Detect which cell encompasses the target text, then output its (x, y) center coordinate. 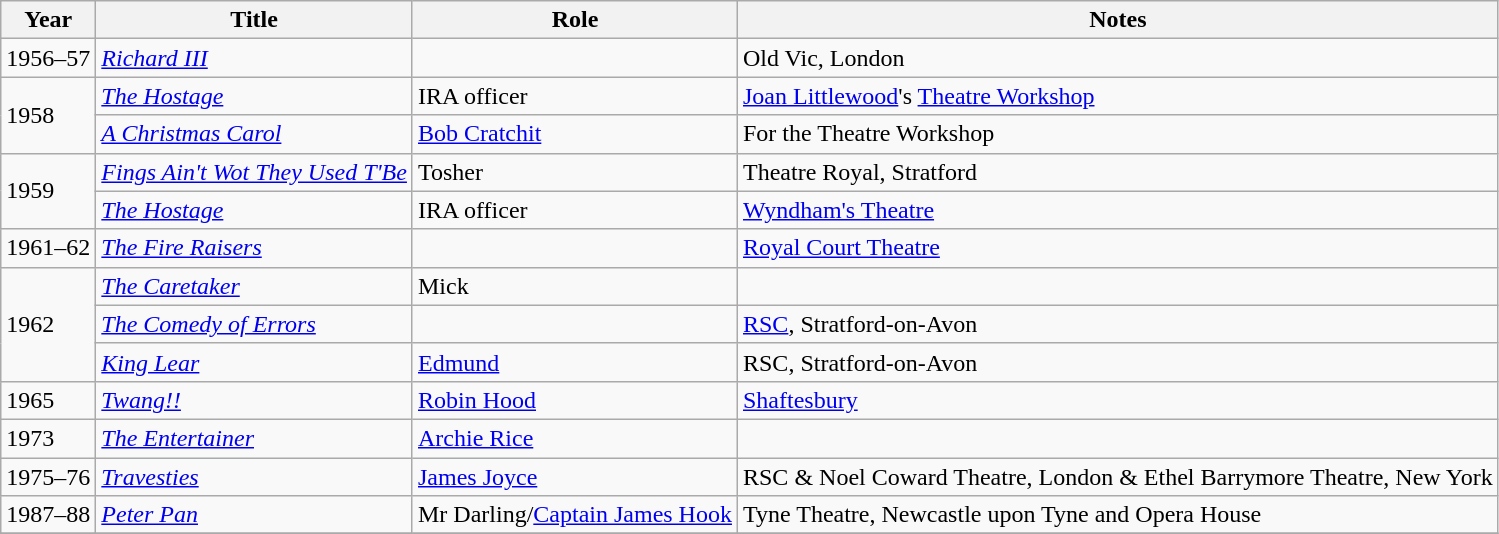
King Lear (254, 362)
Twang!! (254, 400)
Bob Cratchit (574, 134)
Theatre Royal, Stratford (1118, 172)
1987–88 (48, 515)
Peter Pan (254, 515)
Year (48, 20)
1958 (48, 115)
Travesties (254, 477)
For the Theatre Workshop (1118, 134)
The Comedy of Errors (254, 324)
Fings Ain't Wot They Used T'Be (254, 172)
The Fire Raisers (254, 248)
Mick (574, 286)
1962 (48, 324)
James Joyce (574, 477)
1959 (48, 191)
1973 (48, 438)
1961–62 (48, 248)
1965 (48, 400)
Edmund (574, 362)
The Entertainer (254, 438)
Robin Hood (574, 400)
Old Vic, London (1118, 58)
Wyndham's Theatre (1118, 210)
Tyne Theatre, Newcastle upon Tyne and Opera House (1118, 515)
The Caretaker (254, 286)
Mr Darling/Captain James Hook (574, 515)
A Christmas Carol (254, 134)
RSC & Noel Coward Theatre, London & Ethel Barrymore Theatre, New York (1118, 477)
Richard III (254, 58)
Joan Littlewood's Theatre Workshop (1118, 96)
Royal Court Theatre (1118, 248)
Archie Rice (574, 438)
Shaftesbury (1118, 400)
1975–76 (48, 477)
1956–57 (48, 58)
Tosher (574, 172)
Title (254, 20)
Notes (1118, 20)
Role (574, 20)
